Capture the cell that displays the provided text and extract its [X, Y] central coordinate. 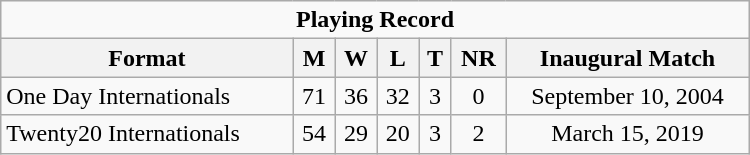
March 15, 2019 [628, 134]
32 [398, 96]
0 [478, 96]
36 [356, 96]
Inaugural Match [628, 58]
W [356, 58]
September 10, 2004 [628, 96]
Format [147, 58]
20 [398, 134]
T [435, 58]
2 [478, 134]
M [314, 58]
Twenty20 Internationals [147, 134]
54 [314, 134]
29 [356, 134]
One Day Internationals [147, 96]
L [398, 58]
NR [478, 58]
Playing Record [375, 20]
71 [314, 96]
